Provide the (X, Y) coordinate of the cell's center where the given text is located.  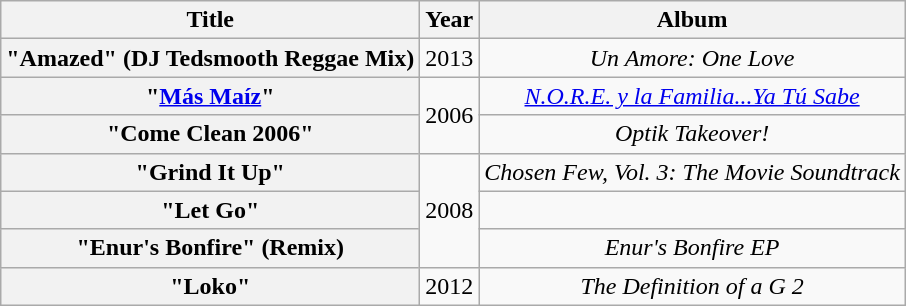
Un Amore: One Love (692, 58)
Optik Takeover! (692, 134)
2006 (450, 115)
"Amazed" (DJ Tedsmooth Reggae Mix) (210, 58)
Chosen Few, Vol. 3: The Movie Soundtrack (692, 172)
"Come Clean 2006" (210, 134)
"Let Go" (210, 210)
2012 (450, 286)
"Loko" (210, 286)
Enur's Bonfire EP (692, 248)
2008 (450, 210)
Album (692, 20)
Year (450, 20)
"Enur's Bonfire" (Remix) (210, 248)
2013 (450, 58)
"Grind It Up" (210, 172)
"Más Maíz" (210, 96)
N.O.R.E. y la Familia...Ya Tú Sabe (692, 96)
The Definition of a G 2 (692, 286)
Title (210, 20)
